Return the [x, y] coordinate for the center point of the cell that contains the specified text.  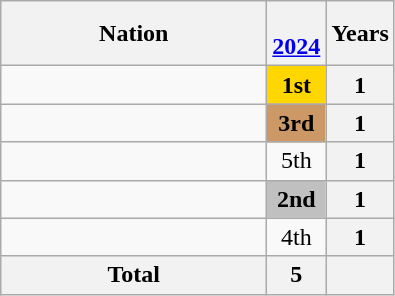
4th [296, 237]
Nation [134, 34]
2024 [296, 34]
5 [296, 275]
2nd [296, 199]
5th [296, 161]
Years [360, 34]
3rd [296, 123]
Total [134, 275]
1st [296, 85]
